Find where the given text appears and provide that cell's center as [x, y] coordinate. 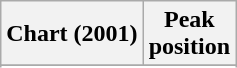
Peakposition [189, 34]
Chart (2001) [72, 34]
